Detect which cell encompasses the target text, then output its [x, y] center coordinate. 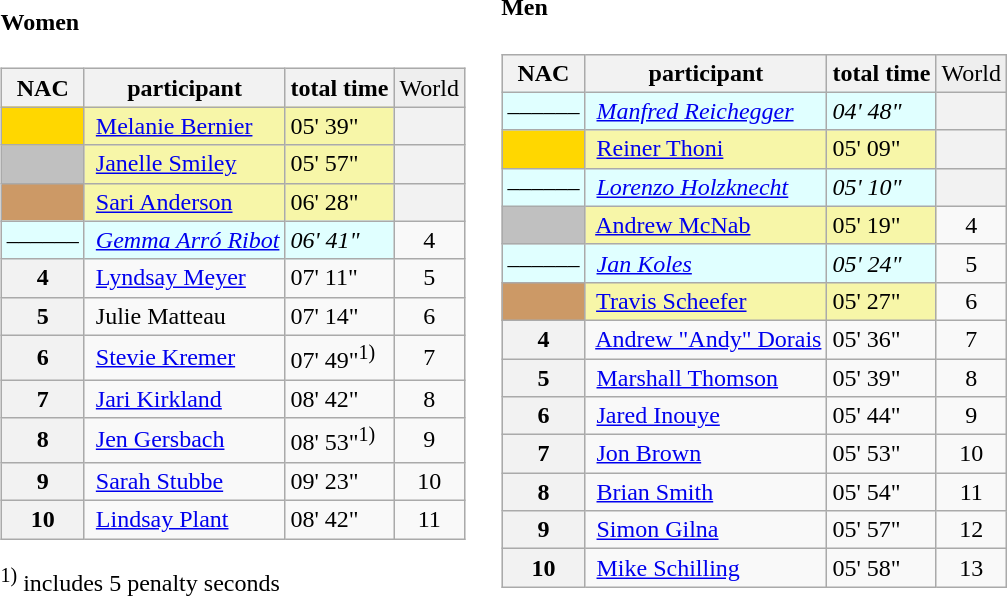
Lorenzo Holzknecht [706, 187]
Lyndsay Meyer [184, 278]
Simon Gilna [706, 530]
Jen Gersbach [184, 440]
07' 11" [340, 278]
05' 54" [882, 492]
07' 49"1) [340, 358]
05' 19" [882, 225]
Andrew McNab [706, 225]
Sari Anderson [184, 202]
06' 41" [340, 240]
Travis Scheefer [706, 301]
Janelle Smiley [184, 164]
05' 58" [882, 568]
05' 10" [882, 187]
Reiner Thoni [706, 149]
Andrew "Andy" Dorais [706, 339]
05' 27" [882, 301]
Lindsay Plant [184, 520]
Julie Matteau [184, 316]
05' 44" [882, 416]
04' 48" [882, 111]
09' 23" [340, 481]
08' 53"1) [340, 440]
Jon Brown [706, 454]
Jared Inouye [706, 416]
Sarah Stubbe [184, 481]
Jan Koles [706, 263]
Stevie Kremer [184, 358]
06' 28" [340, 202]
Melanie Bernier [184, 126]
Brian Smith [706, 492]
07' 14" [340, 316]
05' 53" [882, 454]
Gemma Arró Ribot [184, 240]
Manfred Reichegger [706, 111]
Marshall Thomson [706, 378]
Mike Schilling [706, 568]
Jari Kirkland [184, 399]
05' 36" [882, 339]
12 [971, 530]
13 [971, 568]
05' 24" [882, 263]
05' 09" [882, 149]
